For the text-containing cell, return its midpoint in [X, Y] coordinate format. 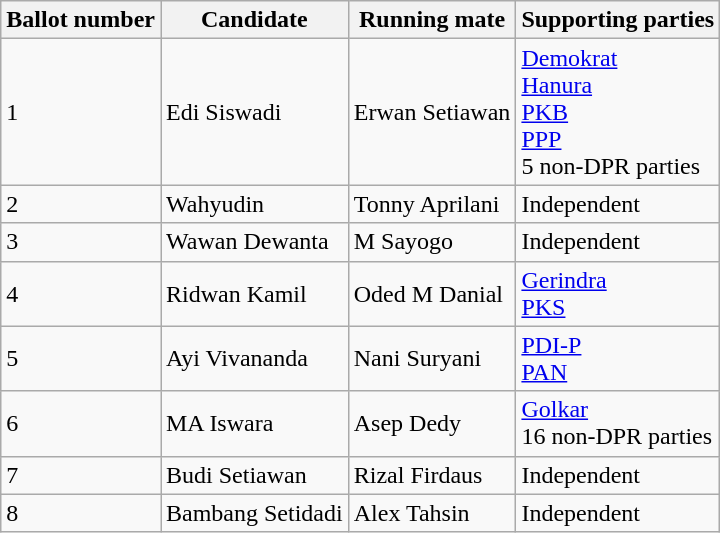
7 [81, 475]
Nani Suryani [432, 358]
Running mate [432, 20]
Budi Setiawan [254, 475]
Oded M Danial [432, 294]
PDI-PPAN [618, 358]
Erwan Setiawan [432, 112]
8 [81, 513]
2 [81, 204]
6 [81, 424]
Ridwan Kamil [254, 294]
Ayi Vivananda [254, 358]
Tonny Aprilani [432, 204]
MA Iswara [254, 424]
Supporting parties [618, 20]
Rizal Firdaus [432, 475]
4 [81, 294]
Wawan Dewanta [254, 242]
3 [81, 242]
Candidate [254, 20]
Alex Tahsin [432, 513]
5 [81, 358]
Edi Siswadi [254, 112]
Wahyudin [254, 204]
1 [81, 112]
M Sayogo [432, 242]
GerindraPKS [618, 294]
DemokratHanuraPKBPPP5 non-DPR parties [618, 112]
Bambang Setidadi [254, 513]
Golkar16 non-DPR parties [618, 424]
Asep Dedy [432, 424]
Ballot number [81, 20]
